Find where the given text appears and provide that cell's center as [X, Y] coordinate. 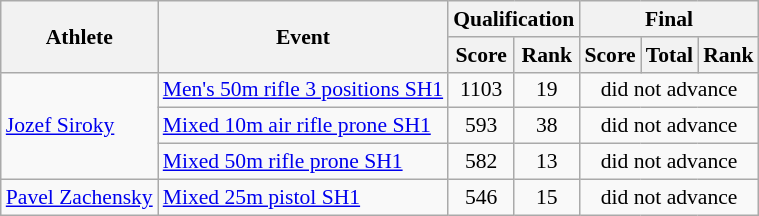
Qualification [514, 19]
Event [303, 36]
Mixed 50m rifle prone SH1 [303, 162]
593 [481, 126]
582 [481, 162]
Men's 50m rifle 3 positions SH1 [303, 90]
15 [546, 197]
546 [481, 197]
Jozef Siroky [80, 126]
19 [546, 90]
1103 [481, 90]
38 [546, 126]
Final [668, 19]
Mixed 10m air rifle prone SH1 [303, 126]
Total [670, 55]
13 [546, 162]
Athlete [80, 36]
Pavel Zachensky [80, 197]
Mixed 25m pistol SH1 [303, 197]
